For the text-containing cell, return its midpoint in [x, y] coordinate format. 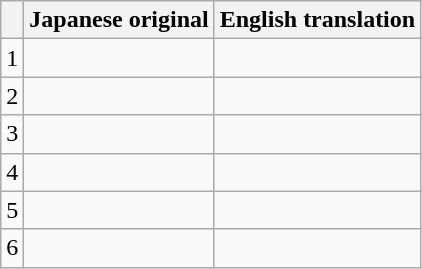
3 [12, 134]
5 [12, 210]
Japanese original [119, 20]
1 [12, 58]
4 [12, 172]
English translation [317, 20]
6 [12, 248]
2 [12, 96]
